Find where the given text appears and provide that cell's center as (x, y) coordinate. 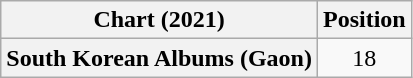
Position (364, 20)
South Korean Albums (Gaon) (160, 58)
18 (364, 58)
Chart (2021) (160, 20)
